Return (X, Y) of the center of cell containing provided text 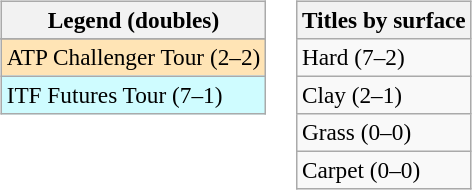
Carpet (0–0) (384, 171)
Clay (2–1) (384, 95)
Hard (7–2) (384, 57)
Titles by surface (384, 20)
Legend (doubles) (133, 20)
ITF Futures Tour (7–1) (133, 95)
ATP Challenger Tour (2–2) (133, 57)
Grass (0–0) (384, 133)
